Pinpoint the cell where the given text exists, returning its [X, Y] midpoint coordinate. 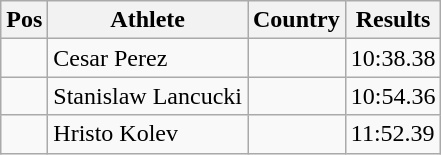
Hristo Kolev [148, 134]
Results [393, 20]
Pos [24, 20]
Country [297, 20]
Athlete [148, 20]
10:38.38 [393, 58]
Cesar Perez [148, 58]
Stanislaw Lancucki [148, 96]
10:54.36 [393, 96]
11:52.39 [393, 134]
